Provide the [X, Y] coordinate of the cell's center where the given text is located.  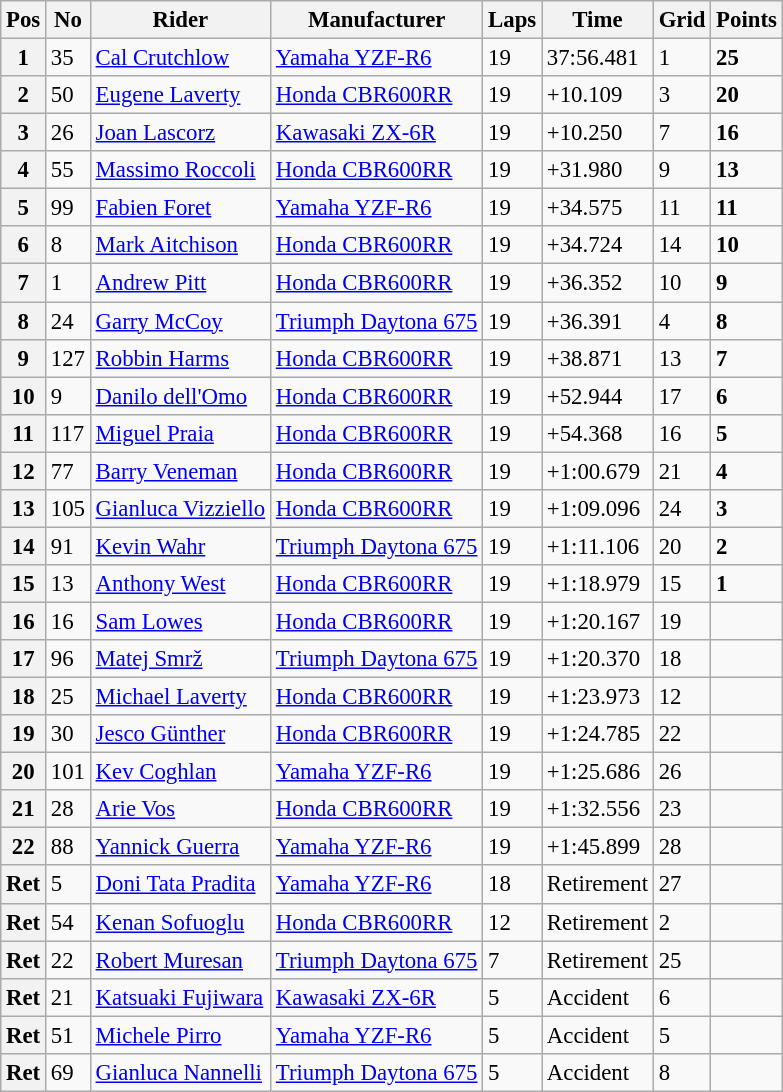
+1:25.686 [598, 772]
+34.724 [598, 245]
+1:11.106 [598, 546]
Yannick Guerra [180, 847]
105 [68, 509]
+1:32.556 [598, 809]
91 [68, 546]
Massimo Roccoli [180, 170]
+1:09.096 [598, 509]
+36.391 [598, 321]
55 [68, 170]
Doni Tata Pradita [180, 885]
101 [68, 772]
Andrew Pitt [180, 283]
No [68, 20]
Jesco Günther [180, 734]
30 [68, 734]
Pos [24, 20]
Sam Lowes [180, 621]
117 [68, 433]
Manufacturer [377, 20]
Danilo dell'Omo [180, 396]
+31.980 [598, 170]
+1:23.973 [598, 697]
Michael Laverty [180, 697]
+1:20.370 [598, 659]
+10.109 [598, 95]
Eugene Laverty [180, 95]
Gianluca Vizziello [180, 509]
+10.250 [598, 133]
Garry McCoy [180, 321]
96 [68, 659]
Cal Crutchlow [180, 58]
Kevin Wahr [180, 546]
+34.575 [598, 208]
Kev Coghlan [180, 772]
Robbin Harms [180, 358]
Anthony West [180, 584]
Grid [682, 20]
Arie Vos [180, 809]
Rider [180, 20]
127 [68, 358]
Fabien Foret [180, 208]
+52.944 [598, 396]
99 [68, 208]
50 [68, 95]
37:56.481 [598, 58]
51 [68, 1035]
35 [68, 58]
Michele Pirro [180, 1035]
Miguel Praia [180, 433]
+38.871 [598, 358]
77 [68, 471]
Time [598, 20]
Joan Lascorz [180, 133]
+54.368 [598, 433]
+1:18.979 [598, 584]
27 [682, 885]
54 [68, 922]
Katsuaki Fujiwara [180, 997]
Points [746, 20]
+36.352 [598, 283]
+1:45.899 [598, 847]
Matej Smrž [180, 659]
+1:00.679 [598, 471]
Mark Aitchison [180, 245]
+1:20.167 [598, 621]
Barry Veneman [180, 471]
Robert Muresan [180, 960]
+1:24.785 [598, 734]
Laps [512, 20]
69 [68, 1073]
Gianluca Nannelli [180, 1073]
88 [68, 847]
Kenan Sofuoglu [180, 922]
23 [682, 809]
